Determine the [x, y] coordinate at the center of the cell enclosing the given text.  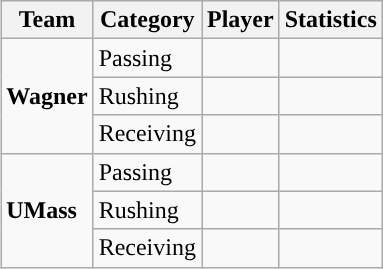
Category [147, 20]
Statistics [330, 20]
Wagner [47, 96]
Team [47, 20]
Player [241, 20]
UMass [47, 210]
